Determine the (X, Y) coordinate at the center of the cell enclosing the given text.  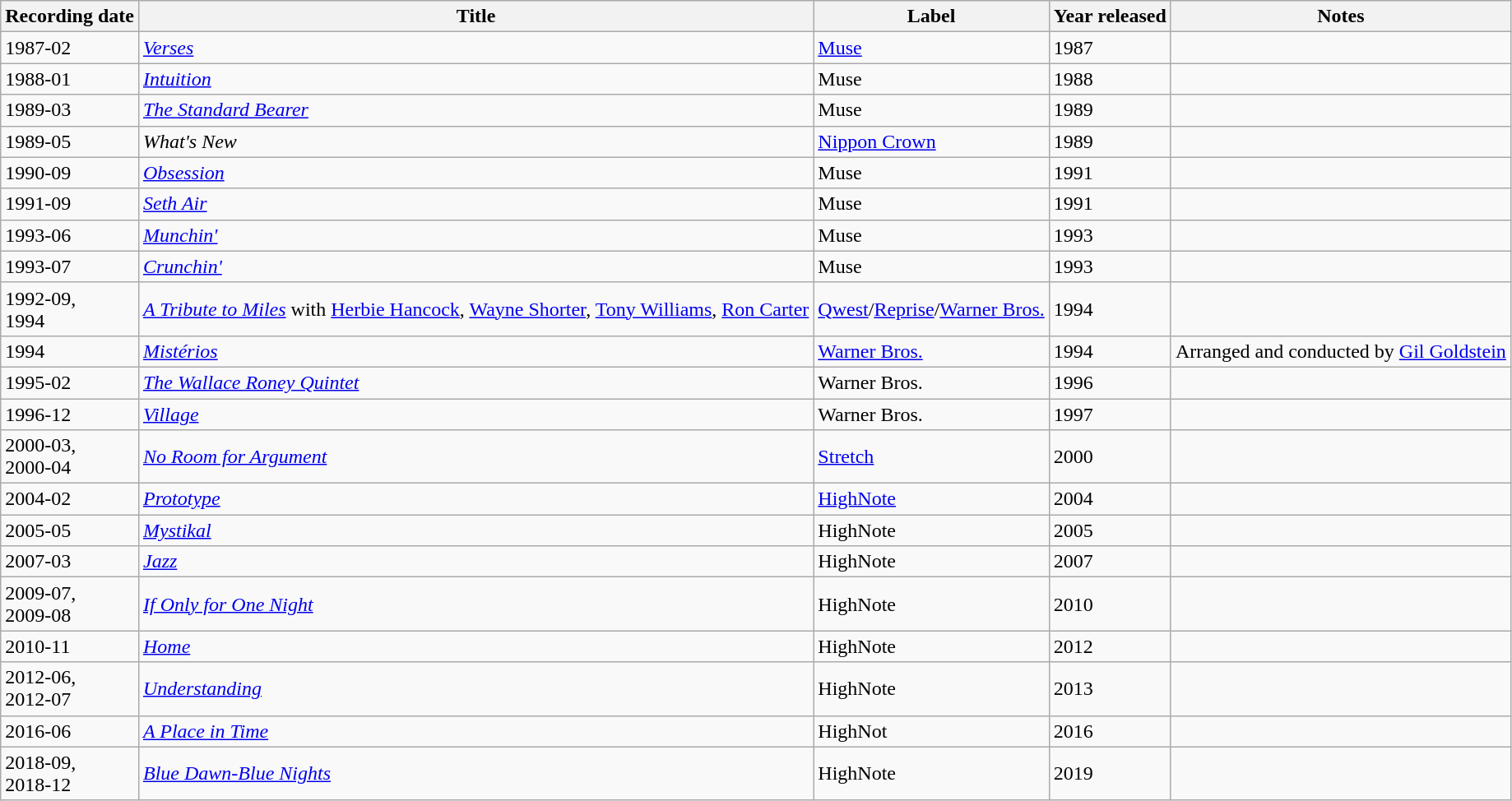
1988-01 (70, 79)
2016 (1110, 731)
Blue Dawn-Blue Nights (475, 773)
Title (475, 16)
2005-05 (70, 530)
Notes (1341, 16)
2004 (1110, 499)
1987 (1110, 48)
1996 (1110, 382)
If Only for One Night (475, 604)
1995-02 (70, 382)
2016-06 (70, 731)
2010 (1110, 604)
2007-03 (70, 562)
Village (475, 414)
A Tribute to Miles with Herbie Hancock, Wayne Shorter, Tony Williams, Ron Carter (475, 309)
Home (475, 646)
Intuition (475, 79)
Nippon Crown (931, 141)
1987-02 (70, 48)
Mistérios (475, 351)
Qwest/Reprise/Warner Bros. (931, 309)
2012 (1110, 646)
Obsession (475, 173)
2018-09, 2018-12 (70, 773)
The Standard Bearer (475, 110)
No Room for Argument (475, 457)
Arranged and conducted by Gil Goldstein (1341, 351)
Seth Air (475, 204)
HighNot (931, 731)
Jazz (475, 562)
Mystikal (475, 530)
Understanding (475, 689)
2005 (1110, 530)
1991-09 (70, 204)
1993-06 (70, 235)
1997 (1110, 414)
2019 (1110, 773)
Stretch (931, 457)
Year released (1110, 16)
1992-09, 1994 (70, 309)
Munchin' (475, 235)
1988 (1110, 79)
1996-12 (70, 414)
2012-06, 2012-07 (70, 689)
2000 (1110, 457)
2004-02 (70, 499)
Verses (475, 48)
2010-11 (70, 646)
2009-07, 2009-08 (70, 604)
The Wallace Roney Quintet (475, 382)
Label (931, 16)
2000-03, 2000-04 (70, 457)
A Place in Time (475, 731)
1989-05 (70, 141)
Recording date (70, 16)
1989-03 (70, 110)
2007 (1110, 562)
1990-09 (70, 173)
What's New (475, 141)
Crunchin' (475, 266)
Prototype (475, 499)
2013 (1110, 689)
1993-07 (70, 266)
